From the cell containing the given text, extract its center point as [X, Y] coordinate. 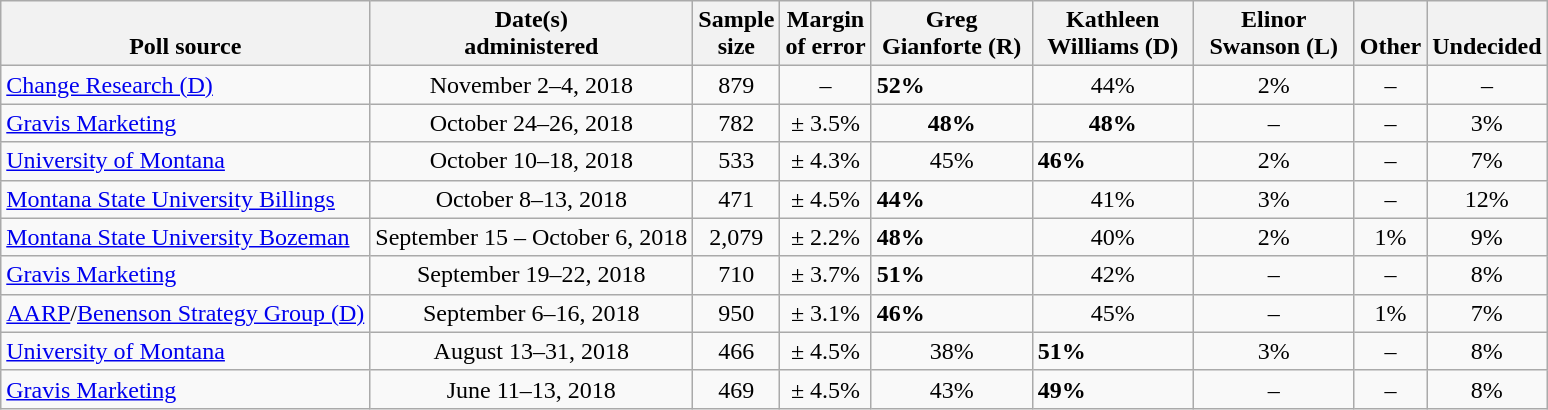
41% [1112, 199]
Marginof error [826, 34]
August 13–31, 2018 [532, 351]
Montana State University Bozeman [186, 237]
± 4.3% [826, 161]
KathleenWilliams (D) [1112, 34]
September 6–16, 2018 [532, 313]
November 2–4, 2018 [532, 85]
ElinorSwanson (L) [1274, 34]
GregGianforte (R) [952, 34]
September 15 – October 6, 2018 [532, 237]
38% [952, 351]
Other [1390, 34]
469 [736, 389]
September 19–22, 2018 [532, 275]
49% [1112, 389]
Samplesize [736, 34]
52% [952, 85]
± 3.7% [826, 275]
October 24–26, 2018 [532, 123]
2,079 [736, 237]
782 [736, 123]
± 2.2% [826, 237]
Undecided [1487, 34]
Change Research (D) [186, 85]
9% [1487, 237]
Montana State University Billings [186, 199]
Date(s)administered [532, 34]
471 [736, 199]
533 [736, 161]
October 8–13, 2018 [532, 199]
950 [736, 313]
12% [1487, 199]
43% [952, 389]
October 10–18, 2018 [532, 161]
June 11–13, 2018 [532, 389]
Poll source [186, 34]
879 [736, 85]
AARP/Benenson Strategy Group (D) [186, 313]
40% [1112, 237]
± 3.1% [826, 313]
710 [736, 275]
466 [736, 351]
42% [1112, 275]
± 3.5% [826, 123]
